Extract the (X, Y) coordinate from the center of the cell holding the provided text.  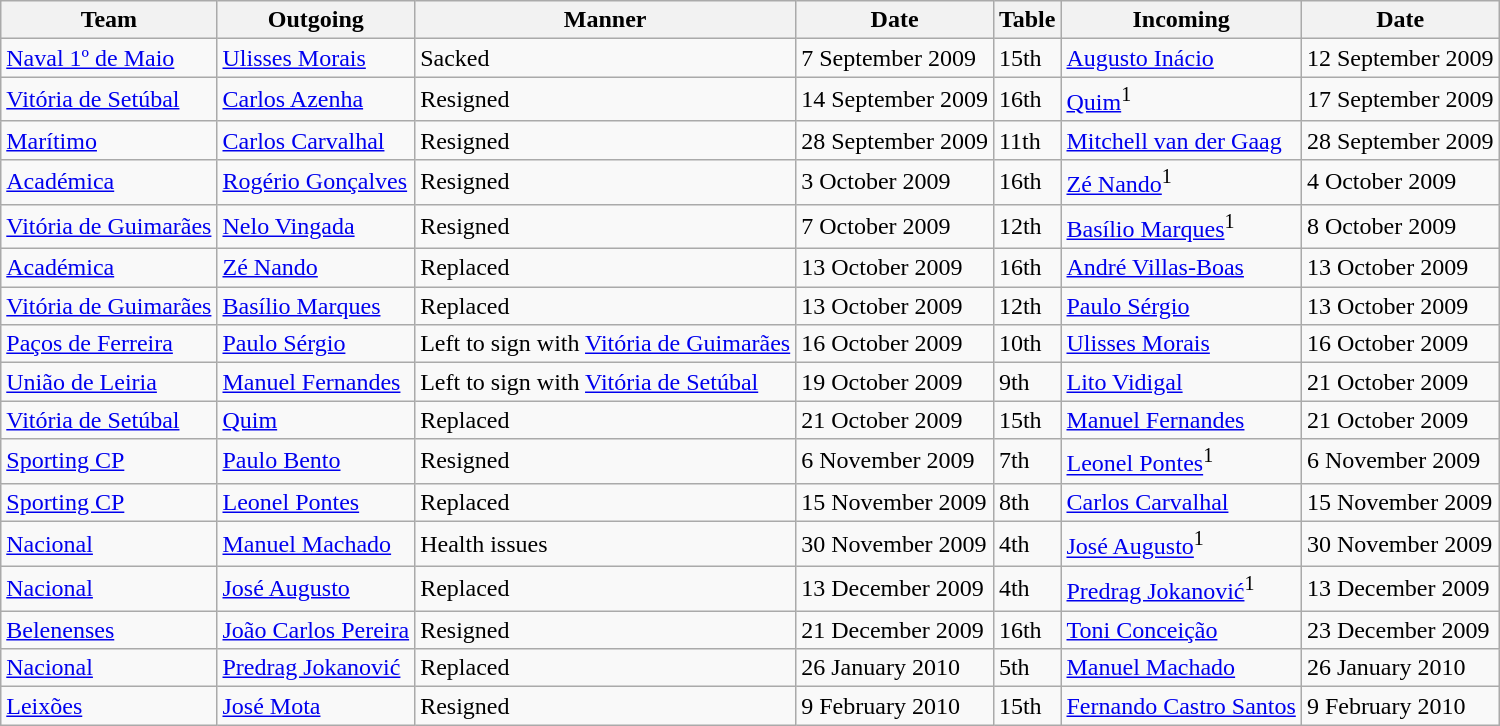
Manner (606, 20)
Augusto Inácio (1181, 58)
Fernando Castro Santos (1181, 706)
Lito Vidigal (1181, 382)
Health issues (606, 544)
Carlos Azenha (316, 100)
Paulo Bento (316, 462)
José Augusto1 (1181, 544)
Toni Conceição (1181, 630)
Leonel Pontes (316, 502)
Basílio Marques1 (1181, 226)
Sacked (606, 58)
Left to sign with Vitória de Setúbal (606, 382)
João Carlos Pereira (316, 630)
Leixões (109, 706)
Outgoing (316, 20)
André Villas-Boas (1181, 268)
4 October 2009 (1400, 182)
Basílio Marques (316, 306)
8th (1027, 502)
Left to sign with Vitória de Guimarães (606, 344)
9th (1027, 382)
17 September 2009 (1400, 100)
7 September 2009 (895, 58)
Quim (316, 420)
12 September 2009 (1400, 58)
5th (1027, 668)
10th (1027, 344)
Predrag Jokanović1 (1181, 588)
Mitchell van der Gaag (1181, 140)
José Mota (316, 706)
Incoming (1181, 20)
Rogério Gonçalves (316, 182)
José Augusto (316, 588)
19 October 2009 (895, 382)
Predrag Jokanović (316, 668)
11th (1027, 140)
Belenenses (109, 630)
7 October 2009 (895, 226)
Table (1027, 20)
Paços de Ferreira (109, 344)
7th (1027, 462)
Zé Nando (316, 268)
União de Leiria (109, 382)
8 October 2009 (1400, 226)
23 December 2009 (1400, 630)
Leonel Pontes1 (1181, 462)
21 December 2009 (895, 630)
Marítimo (109, 140)
Nelo Vingada (316, 226)
Zé Nando1 (1181, 182)
Team (109, 20)
Naval 1º de Maio (109, 58)
Quim1 (1181, 100)
3 October 2009 (895, 182)
14 September 2009 (895, 100)
